For the text-containing cell, return its midpoint in [X, Y] coordinate format. 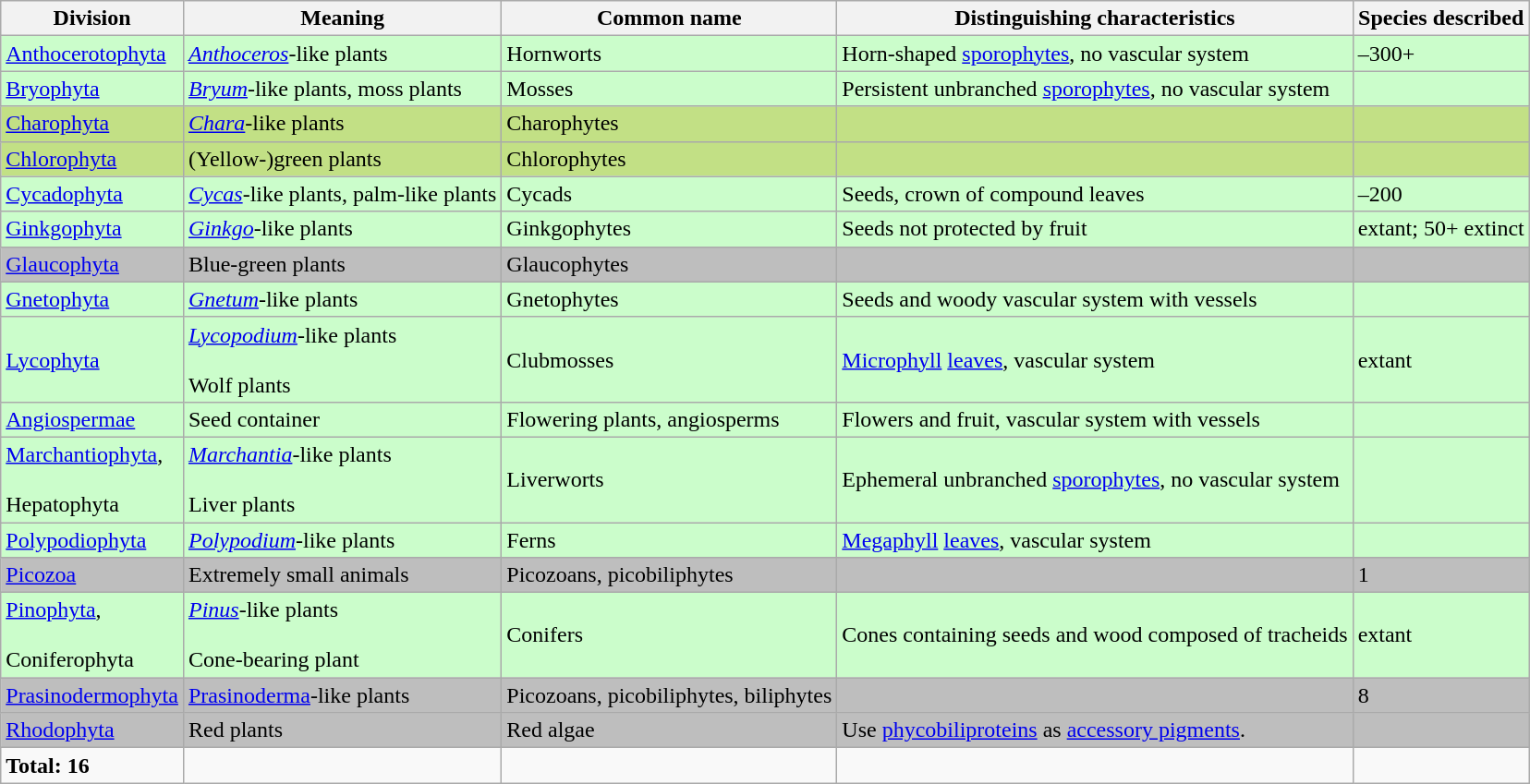
Seed container [342, 419]
Chlorophyta [92, 159]
Common name [669, 18]
Cycas-like plants, palm-like plants [342, 194]
8 [1441, 695]
Seeds not protected by fruit [1095, 229]
Liverworts [669, 479]
Glaucophytes [669, 264]
Picozoans, picobiliphytes, biliphytes [669, 695]
Polypodiophyta [92, 540]
Picozoa [92, 575]
Gnetum-like plants [342, 299]
Prasinodermophyta [92, 695]
Anthocerotophyta [92, 54]
Seeds, crown of compound leaves [1095, 194]
Flowers and fruit, vascular system with vessels [1095, 419]
Lycopodium-like plantsWolf plants [342, 359]
Prasinoderma-like plants [342, 695]
Clubmosses [669, 359]
Gnetophyta [92, 299]
Cycadophyta [92, 194]
Ginkgophytes [669, 229]
Pinus-like plantsCone-bearing plant [342, 635]
Chlorophytes [669, 159]
Polypodium-like plants [342, 540]
Cones containing seeds and wood composed of tracheids [1095, 635]
Gnetophytes [669, 299]
Division [92, 18]
Red plants [342, 730]
extant; 50+ extinct [1441, 229]
Extremely small animals [342, 575]
Pinophyta,Coniferophyta [92, 635]
Microphyll leaves, vascular system [1095, 359]
Picozoans, picobiliphytes [669, 575]
Bryum-like plants, moss plants [342, 89]
Species described [1441, 18]
Bryophyta [92, 89]
Rhodophyta [92, 730]
Marchantia-like plantsLiver plants [342, 479]
Meaning [342, 18]
Mosses [669, 89]
Horn-shaped sporophytes, no vascular system [1095, 54]
Lycophyta [92, 359]
Conifers [669, 635]
Red algae [669, 730]
Flowering plants, angiosperms [669, 419]
Distinguishing characteristics [1095, 18]
Ephemeral unbranched sporophytes, no vascular system [1095, 479]
Seeds and woody vascular system with vessels [1095, 299]
(Yellow-)green plants [342, 159]
Angiospermae [92, 419]
Cycads [669, 194]
–300+ [1441, 54]
1 [1441, 575]
Ginkgophyta [92, 229]
Glaucophyta [92, 264]
Charophyta [92, 124]
Hornworts [669, 54]
Total: 16 [92, 766]
Persistent unbranched sporophytes, no vascular system [1095, 89]
Ginkgo-like plants [342, 229]
Anthoceros-like plants [342, 54]
Blue-green plants [342, 264]
Chara-like plants [342, 124]
–200 [1441, 194]
Marchantiophyta,Hepatophyta [92, 479]
Use phycobiliproteins as accessory pigments. [1095, 730]
Charophytes [669, 124]
Megaphyll leaves, vascular system [1095, 540]
Ferns [669, 540]
